Identify which cell holds the provided text, then report its (X, Y) central coordinate. 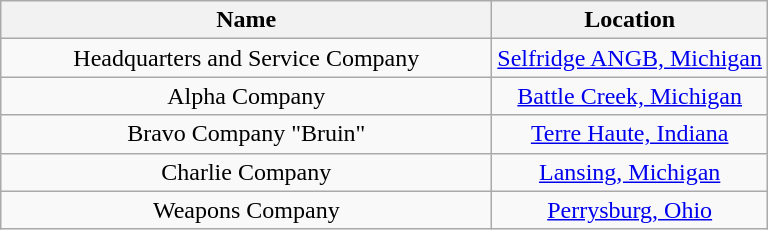
Location (630, 20)
Charlie Company (246, 172)
Terre Haute, Indiana (630, 134)
Lansing, Michigan (630, 172)
Perrysburg, Ohio (630, 210)
Headquarters and Service Company (246, 58)
Name (246, 20)
Bravo Company "Bruin" (246, 134)
Selfridge ANGB, Michigan (630, 58)
Weapons Company (246, 210)
Battle Creek, Michigan (630, 96)
Alpha Company (246, 96)
